Determine the [x, y] coordinate at the center of the cell enclosing the given text.  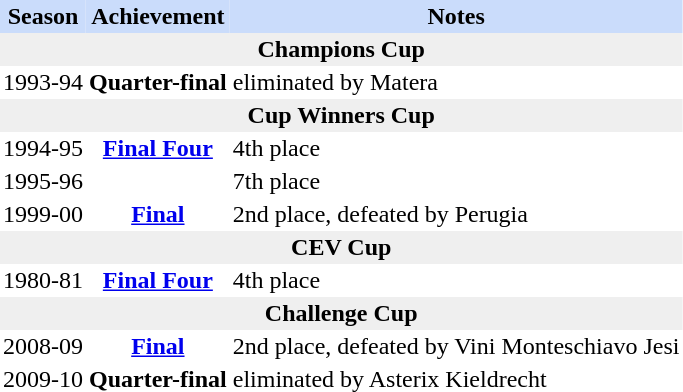
Achievement [158, 16]
2nd place, defeated by Perugia [456, 214]
Champions Cup [341, 50]
Challenge Cup [341, 314]
Notes [456, 16]
CEV Cup [341, 248]
Season [43, 16]
2008-09 [43, 346]
1994-95 [43, 148]
1980-81 [43, 280]
Quarter-final [158, 82]
eliminated by Matera [456, 82]
2nd place, defeated by Vini Monteschiavo Jesi [456, 346]
1993-94 [43, 82]
Cup Winners Cup [341, 116]
1999-00 [43, 214]
7th place [456, 182]
1995-96 [43, 182]
